Search for the cell housing the specified text and yield its (x, y) center coordinate. 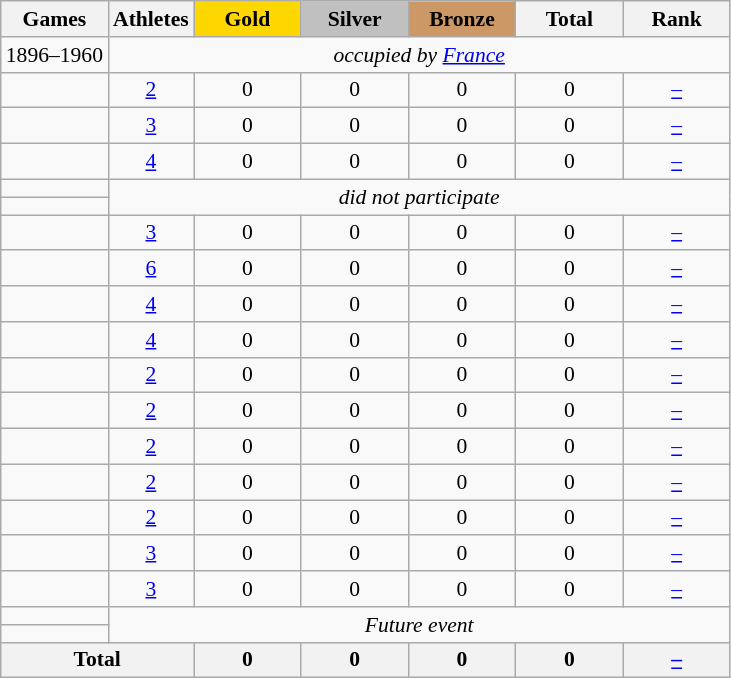
Bronze (462, 19)
Athletes (151, 19)
1896–1960 (54, 55)
did not participate (419, 197)
Rank (676, 19)
Silver (354, 19)
Gold (248, 19)
Future event (419, 625)
occupied by France (419, 55)
6 (151, 269)
Games (54, 19)
